Locate the cell with the specified text and output its (X, Y) center coordinate. 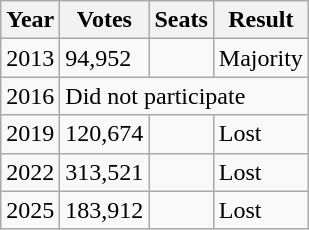
Result (260, 20)
94,952 (104, 58)
2016 (30, 96)
120,674 (104, 134)
Votes (104, 20)
2013 (30, 58)
Did not participate (184, 96)
313,521 (104, 172)
Year (30, 20)
2022 (30, 172)
Seats (181, 20)
2025 (30, 210)
2019 (30, 134)
183,912 (104, 210)
Majority (260, 58)
